Search for the cell housing the specified text and yield its [X, Y] center coordinate. 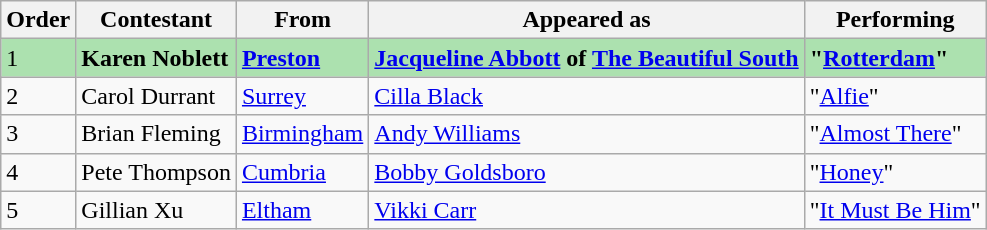
Birmingham [302, 134]
Cumbria [302, 172]
Performing [895, 20]
Contestant [156, 20]
1 [38, 58]
Andy Williams [586, 134]
Preston [302, 58]
Surrey [302, 96]
From [302, 20]
Pete Thompson [156, 172]
Gillian Xu [156, 210]
Jacqueline Abbott of The Beautiful South [586, 58]
"Alfie" [895, 96]
Vikki Carr [586, 210]
"Rotterdam" [895, 58]
"It Must Be Him" [895, 210]
Appeared as [586, 20]
Eltham [302, 210]
Karen Noblett [156, 58]
"Almost There" [895, 134]
Order [38, 20]
Cilla Black [586, 96]
4 [38, 172]
2 [38, 96]
Carol Durrant [156, 96]
"Honey" [895, 172]
3 [38, 134]
Brian Fleming [156, 134]
5 [38, 210]
Bobby Goldsboro [586, 172]
